Pinpoint the cell where the given text exists, returning its [x, y] midpoint coordinate. 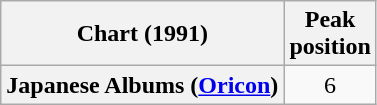
Chart (1991) [142, 34]
6 [330, 85]
Peak position [330, 34]
Japanese Albums (Oricon) [142, 85]
